Detect which cell encompasses the target text, then output its (x, y) center coordinate. 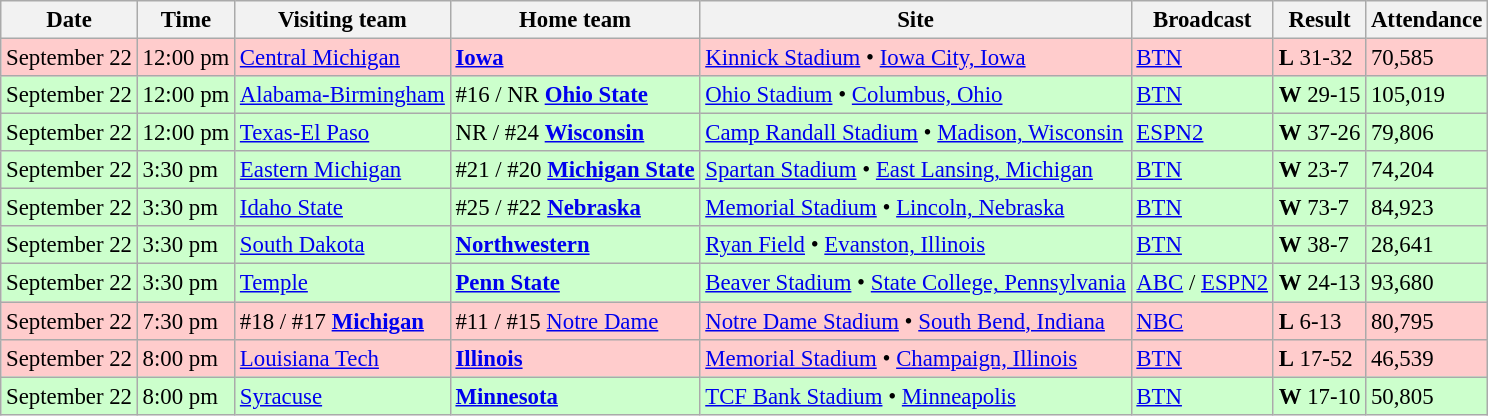
W 73-7 (1319, 208)
Result (1319, 20)
Iowa (575, 58)
79,806 (1427, 133)
#21 / #20 Michigan State (575, 170)
105,019 (1427, 95)
Eastern Michigan (343, 170)
Camp Randall Stadium • Madison, Wisconsin (916, 133)
Date (69, 20)
Idaho State (343, 208)
Penn State (575, 283)
Alabama-Birmingham (343, 95)
Minnesota (575, 396)
W 37-26 (1319, 133)
Attendance (1427, 20)
Site (916, 20)
Texas-El Paso (343, 133)
NR / #24 Wisconsin (575, 133)
Syracuse (343, 396)
ABC / ESPN2 (1202, 283)
Beaver Stadium • State College, Pennsylvania (916, 283)
Northwestern (575, 245)
#11 / #15 Notre Dame (575, 321)
Ryan Field • Evanston, Illinois (916, 245)
Spartan Stadium • East Lansing, Michigan (916, 170)
L 17-52 (1319, 358)
ESPN2 (1202, 133)
Broadcast (1202, 20)
Visiting team (343, 20)
70,585 (1427, 58)
Central Michigan (343, 58)
74,204 (1427, 170)
Temple (343, 283)
TCF Bank Stadium • Minneapolis (916, 396)
L 31-32 (1319, 58)
Memorial Stadium • Lincoln, Nebraska (916, 208)
NBC (1202, 321)
Memorial Stadium • Champaign, Illinois (916, 358)
28,641 (1427, 245)
#25 / #22 Nebraska (575, 208)
W 24-13 (1319, 283)
93,680 (1427, 283)
50,805 (1427, 396)
South Dakota (343, 245)
7:30 pm (186, 321)
Kinnick Stadium • Iowa City, Iowa (916, 58)
L 6-13 (1319, 321)
#16 / NR Ohio State (575, 95)
84,923 (1427, 208)
Illinois (575, 358)
Home team (575, 20)
46,539 (1427, 358)
W 17-10 (1319, 396)
Time (186, 20)
Ohio Stadium • Columbus, Ohio (916, 95)
Louisiana Tech (343, 358)
W 23-7 (1319, 170)
Notre Dame Stadium • South Bend, Indiana (916, 321)
W 29-15 (1319, 95)
W 38-7 (1319, 245)
#18 / #17 Michigan (343, 321)
80,795 (1427, 321)
